Find where the given text appears and provide that cell's center as (x, y) coordinate. 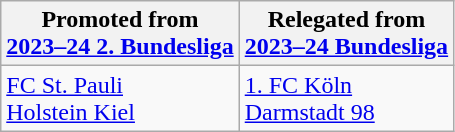
Promoted from2023–24 2. Bundesliga (120, 34)
1. FC KölnDarmstadt 98 (346, 98)
FC St. PauliHolstein Kiel (120, 98)
Relegated from2023–24 Bundesliga (346, 34)
